Determine the [X, Y] coordinate at the center of the cell enclosing the given text.  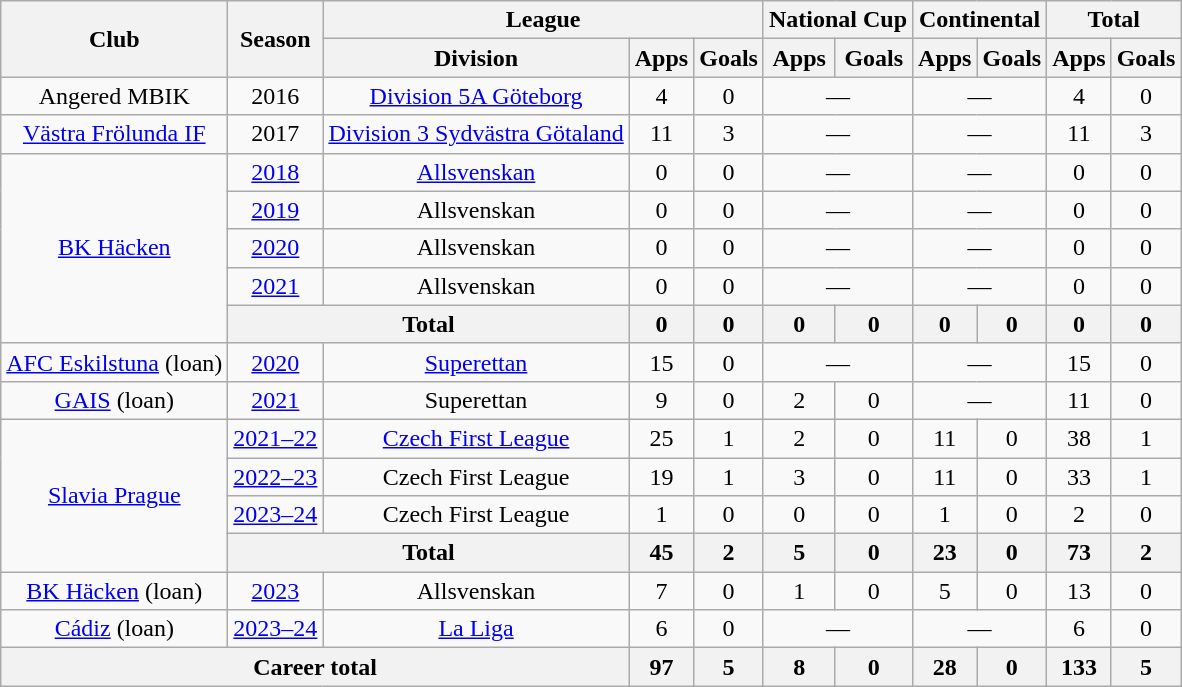
9 [661, 400]
2018 [276, 172]
97 [661, 667]
33 [1079, 477]
Västra Frölunda IF [114, 134]
Cádiz (loan) [114, 629]
13 [1079, 591]
Division 3 Sydvästra Götaland [476, 134]
45 [661, 553]
7 [661, 591]
League [544, 20]
28 [945, 667]
La Liga [476, 629]
8 [799, 667]
AFC Eskilstuna (loan) [114, 362]
BK Häcken (loan) [114, 591]
Season [276, 39]
133 [1079, 667]
Career total [315, 667]
Continental [980, 20]
73 [1079, 553]
2019 [276, 210]
Division [476, 58]
38 [1079, 438]
19 [661, 477]
Slavia Prague [114, 495]
2022–23 [276, 477]
Angered MBIK [114, 96]
2017 [276, 134]
BK Häcken [114, 248]
25 [661, 438]
2021–22 [276, 438]
National Cup [838, 20]
GAIS (loan) [114, 400]
2016 [276, 96]
Division 5A Göteborg [476, 96]
Club [114, 39]
2023 [276, 591]
23 [945, 553]
